Locate the cell with the specified text and output its [x, y] center coordinate. 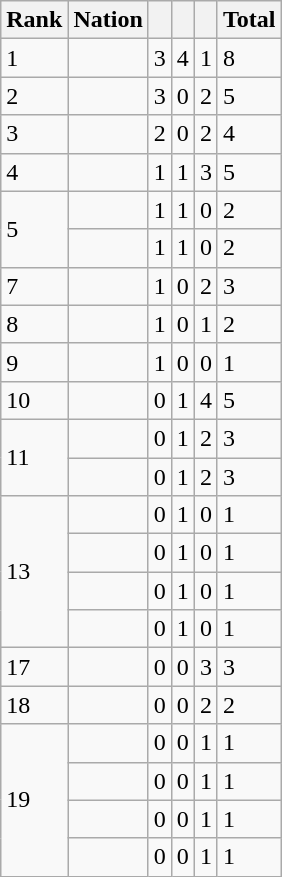
10 [34, 400]
13 [34, 572]
9 [34, 362]
Rank [34, 20]
11 [34, 457]
7 [34, 286]
17 [34, 667]
Nation [108, 20]
19 [34, 800]
Total [249, 20]
18 [34, 705]
